Detect which cell encompasses the target text, then output its [X, Y] center coordinate. 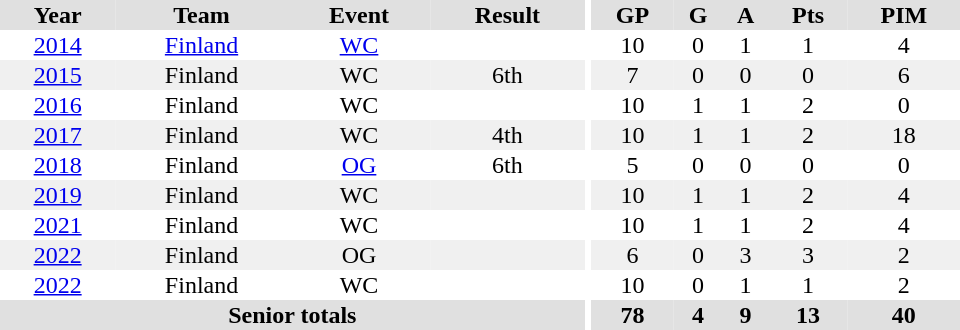
2014 [58, 45]
GP [632, 15]
Event [359, 15]
Team [202, 15]
Year [58, 15]
2016 [58, 105]
2019 [58, 195]
A [746, 15]
18 [904, 135]
9 [746, 315]
2021 [58, 225]
2018 [58, 165]
4th [507, 135]
13 [808, 315]
2017 [58, 135]
7 [632, 75]
40 [904, 315]
Result [507, 15]
78 [632, 315]
PIM [904, 15]
5 [632, 165]
2015 [58, 75]
Senior totals [292, 315]
G [698, 15]
Pts [808, 15]
